Locate the cell with the specified text and output its (x, y) center coordinate. 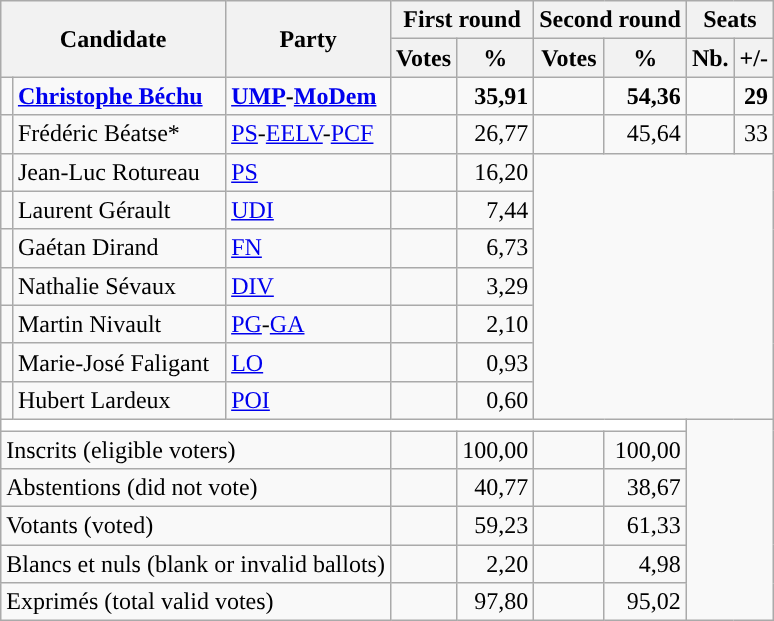
Candidate (114, 39)
54,36 (645, 96)
Hubert Lardeux (118, 400)
Jean-Luc Rotureau (118, 172)
Marie-José Faligant (118, 362)
Gaétan Dirand (118, 248)
2,10 (496, 324)
PS-EELV-PCF (308, 134)
35,91 (496, 96)
Abstentions (did not vote) (196, 488)
38,67 (645, 488)
+/- (754, 58)
29 (754, 96)
33 (754, 134)
Seats (730, 20)
59,23 (496, 526)
Inscrits (eligible voters) (196, 449)
7,44 (496, 210)
DIV (308, 286)
Votants (voted) (196, 526)
First round (462, 20)
UMP-MoDem (308, 96)
PS (308, 172)
Martin Nivault (118, 324)
95,02 (645, 602)
Christophe Béchu (118, 96)
FN (308, 248)
3,29 (496, 286)
97,80 (496, 602)
PG-GA (308, 324)
Nathalie Sévaux (118, 286)
Exprimés (total valid votes) (196, 602)
Nb. (710, 58)
UDI (308, 210)
Frédéric Béatse* (118, 134)
Blancs et nuls (blank or invalid ballots) (196, 564)
45,64 (645, 134)
POI (308, 400)
26,77 (496, 134)
4,98 (645, 564)
16,20 (496, 172)
0,93 (496, 362)
Party (308, 39)
40,77 (496, 488)
Laurent Gérault (118, 210)
LO (308, 362)
Second round (610, 20)
0,60 (496, 400)
61,33 (645, 526)
6,73 (496, 248)
2,20 (496, 564)
